Detect which cell encompasses the target text, then output its [x, y] center coordinate. 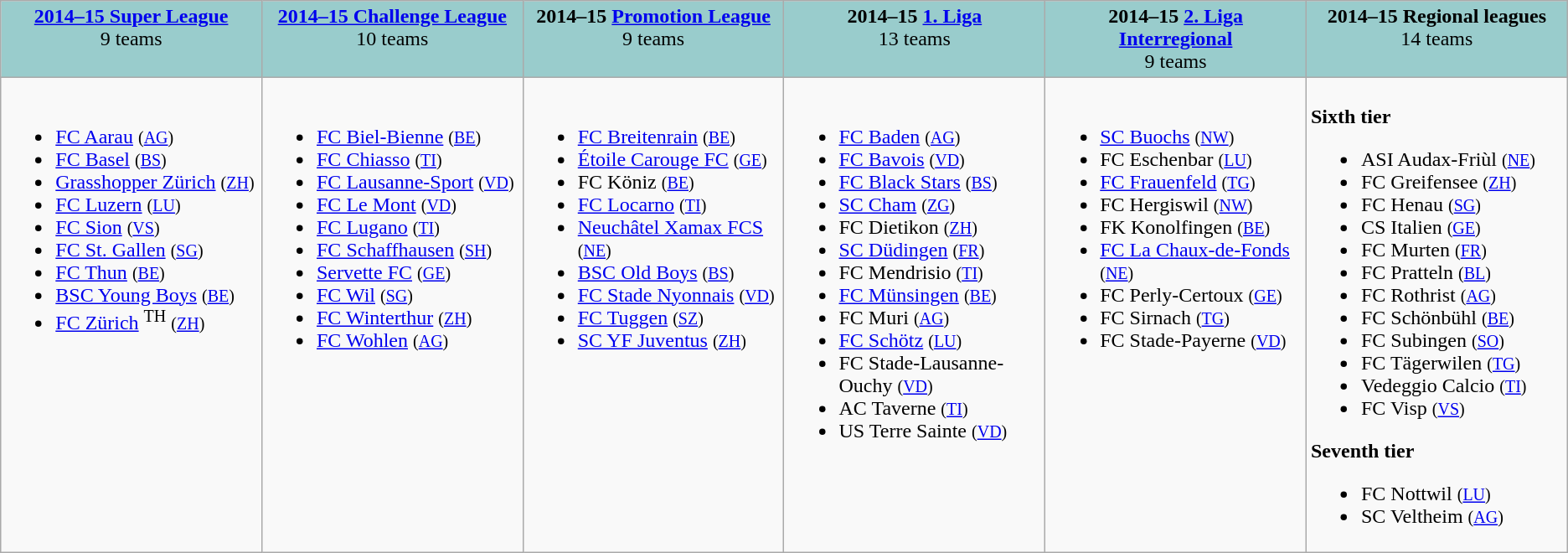
2014–15 Super League9 teams [132, 39]
2014–15 2. Liga Interregional9 teams [1176, 39]
2014–15 1. Liga13 teams [915, 39]
2014–15 Promotion League9 teams [653, 39]
FC Aarau (AG)FC Basel (BS)Grasshopper Zürich (ZH)FC Luzern (LU)FC Sion (VS)FC St. Gallen (SG)FC Thun (BE)BSC Young Boys (BE)FC Zürich TH (ZH) [132, 315]
2014–15 Challenge League10 teams [392, 39]
2014–15 Regional leagues14 teams [1436, 39]
